Extract the [x, y] coordinate from the center of the cell holding the provided text.  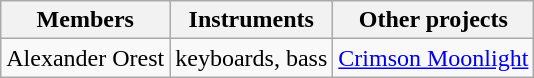
keyboards, bass [252, 58]
Members [86, 20]
Instruments [252, 20]
Other projects [434, 20]
Crimson Moonlight [434, 58]
Alexander Orest [86, 58]
